Provide the [X, Y] coordinate of the cell's center where the given text is located.  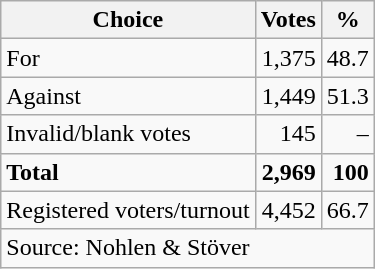
Votes [288, 20]
4,452 [288, 210]
51.3 [348, 96]
Source: Nohlen & Stöver [188, 248]
1,449 [288, 96]
Choice [128, 20]
66.7 [348, 210]
145 [288, 134]
100 [348, 172]
2,969 [288, 172]
1,375 [288, 58]
% [348, 20]
Against [128, 96]
48.7 [348, 58]
Invalid/blank votes [128, 134]
– [348, 134]
Registered voters/turnout [128, 210]
Total [128, 172]
For [128, 58]
